Locate the cell with the specified text and output its (x, y) center coordinate. 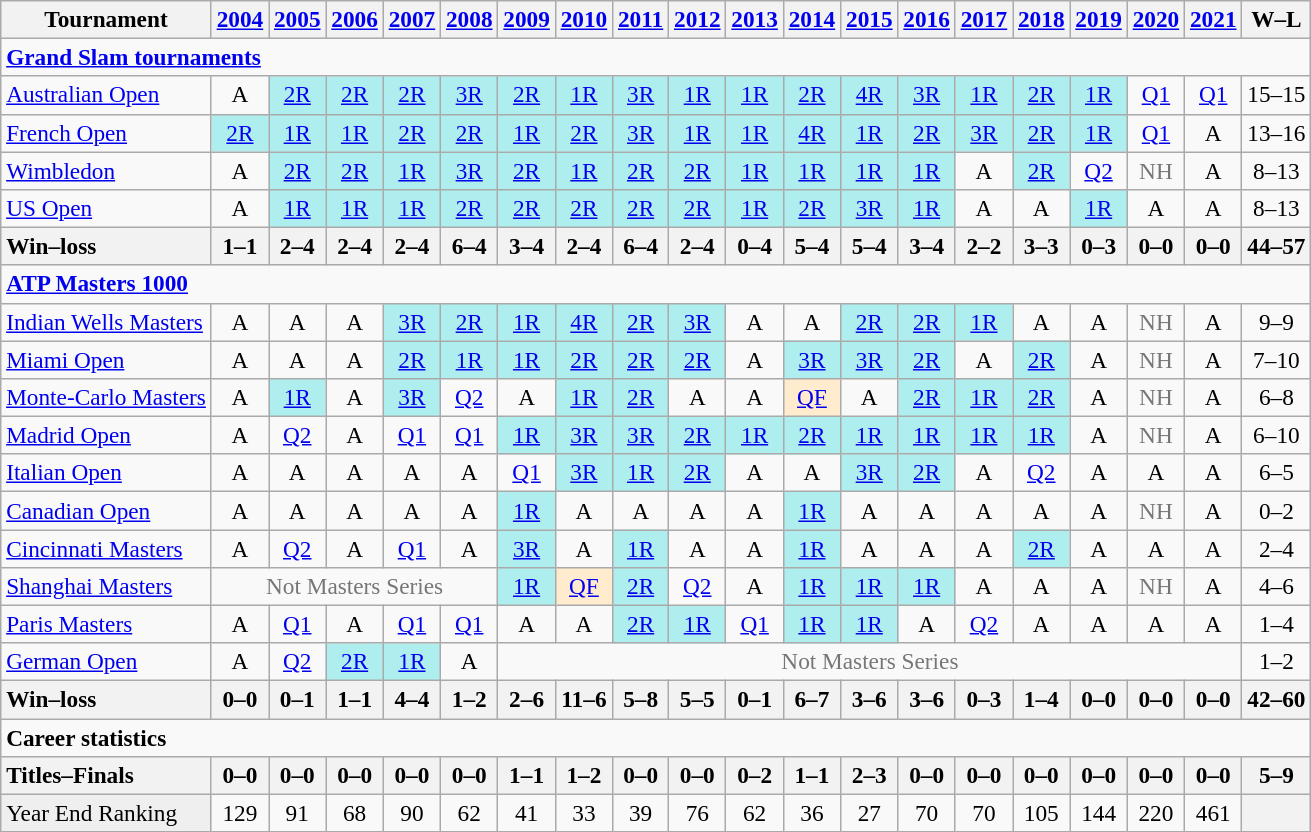
ATP Masters 1000 (656, 284)
2–2 (984, 246)
27 (870, 813)
2–3 (870, 775)
Madrid Open (106, 435)
2018 (1042, 19)
39 (641, 813)
33 (584, 813)
0–4 (754, 246)
6–10 (1276, 435)
220 (1156, 813)
Grand Slam tournaments (656, 57)
3–3 (1042, 246)
105 (1042, 813)
Wimbledon (106, 170)
2009 (526, 19)
2010 (584, 19)
2–6 (526, 699)
41 (526, 813)
7–10 (1276, 359)
2021 (1214, 19)
4–6 (1276, 586)
68 (354, 813)
129 (240, 813)
Italian Open (106, 473)
Paris Masters (106, 624)
144 (1098, 813)
5–9 (1276, 775)
2005 (298, 19)
2007 (412, 19)
36 (812, 813)
5–5 (698, 699)
91 (298, 813)
W–L (1276, 19)
44–57 (1276, 246)
5–8 (641, 699)
Indian Wells Masters (106, 322)
90 (412, 813)
2017 (984, 19)
4–4 (412, 699)
13–16 (1276, 133)
15–15 (1276, 95)
2012 (698, 19)
German Open (106, 662)
6–5 (1276, 473)
6–8 (1276, 397)
Career statistics (656, 737)
Shanghai Masters (106, 586)
2013 (754, 19)
French Open (106, 133)
2020 (1156, 19)
Tournament (106, 19)
2016 (926, 19)
2015 (870, 19)
2008 (470, 19)
US Open (106, 208)
Year End Ranking (106, 813)
Canadian Open (106, 510)
2004 (240, 19)
2011 (641, 19)
42–60 (1276, 699)
6–7 (812, 699)
Australian Open (106, 95)
76 (698, 813)
2019 (1098, 19)
Titles–Finals (106, 775)
Cincinnati Masters (106, 548)
461 (1214, 813)
11–6 (584, 699)
2006 (354, 19)
2014 (812, 19)
9–9 (1276, 322)
Monte-Carlo Masters (106, 397)
Miami Open (106, 359)
